Provide the [X, Y] coordinate of the cell's center where the given text is located.  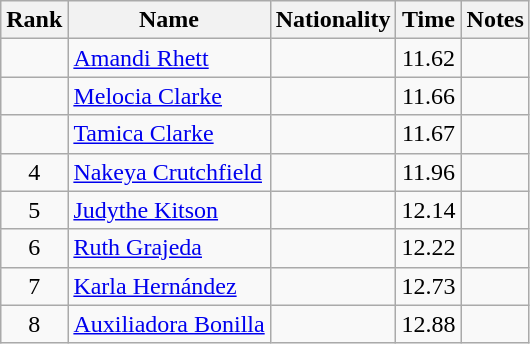
Time [428, 20]
8 [34, 324]
11.96 [428, 172]
12.14 [428, 210]
12.73 [428, 286]
Melocia Clarke [169, 96]
5 [34, 210]
Name [169, 20]
11.66 [428, 96]
Ruth Grajeda [169, 248]
6 [34, 248]
Notes [495, 20]
Nakeya Crutchfield [169, 172]
Judythe Kitson [169, 210]
Nationality [333, 20]
Rank [34, 20]
12.22 [428, 248]
Karla Hernández [169, 286]
Auxiliadora Bonilla [169, 324]
7 [34, 286]
Tamica Clarke [169, 134]
11.62 [428, 58]
12.88 [428, 324]
11.67 [428, 134]
4 [34, 172]
Amandi Rhett [169, 58]
